From the cell containing the given text, extract its center point as (x, y) coordinate. 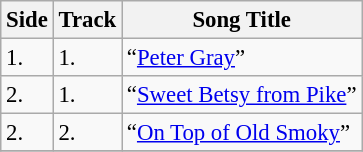
Track (87, 20)
Side (27, 20)
“On Top of Old Smoky” (242, 133)
“Sweet Betsy from Pike” (242, 95)
Song Title (242, 20)
“Peter Gray” (242, 58)
